Scan for the cell matching the given text and deliver its [X, Y] coordinate at center. 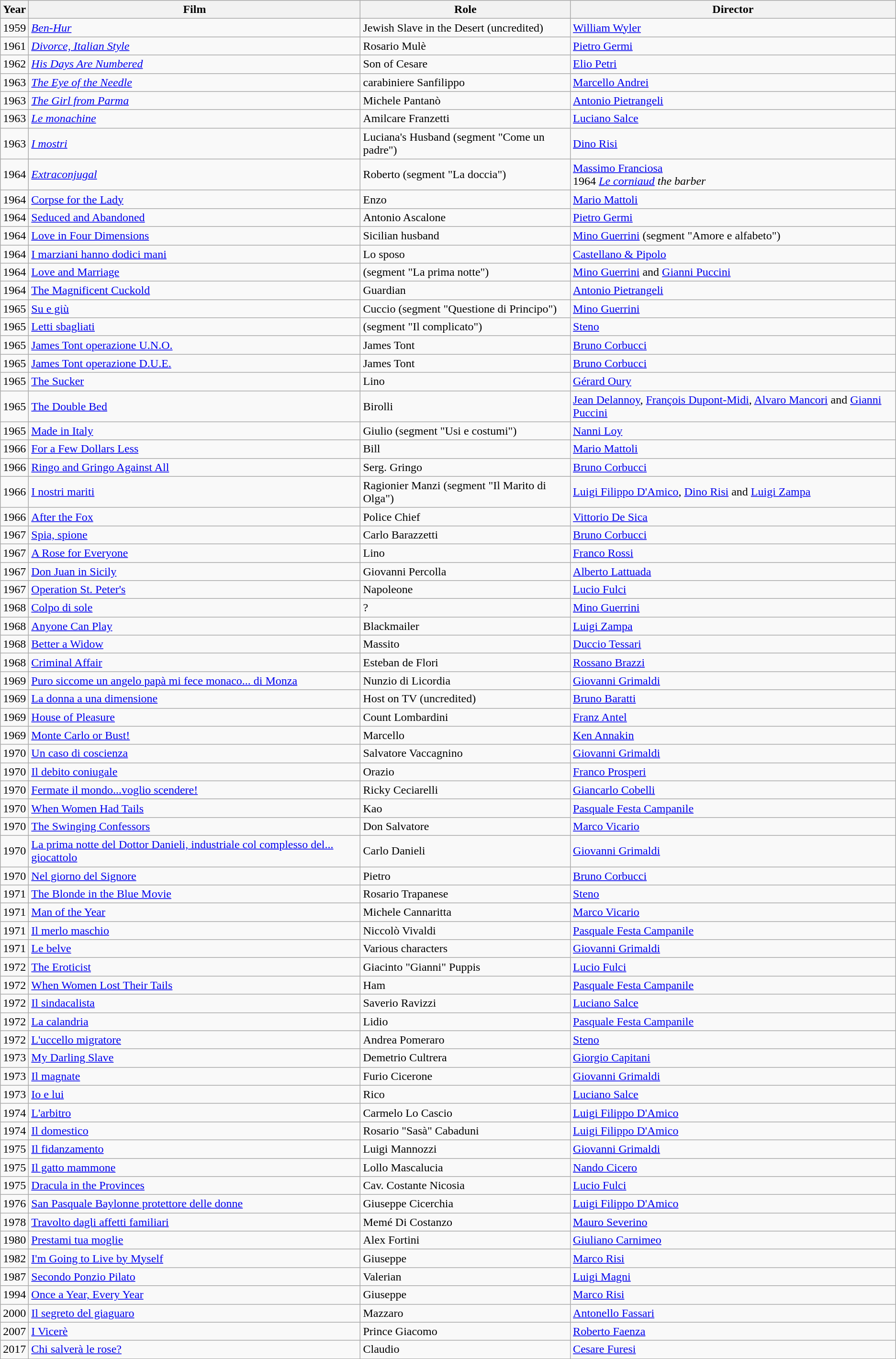
Andrea Pomeraro [465, 1040]
Le monachine [194, 119]
Lollo Mascalucia [465, 1168]
Ben-Hur [194, 28]
Alberto Lattuada [733, 571]
Nando Cicero [733, 1168]
For a Few Dollars Less [194, 449]
Luciana's Husband (segment "Come un padre") [465, 144]
My Darling Slave [194, 1058]
James Tont operazione D.U.E. [194, 363]
Mauro Severino [733, 1222]
Better a Widow [194, 644]
Saverio Ravizzi [465, 1003]
Franco Prosperi [733, 772]
Il fidanzamento [194, 1149]
The Blonde in the Blue Movie [194, 894]
Duccio Tessari [733, 644]
Letti sbagliati [194, 327]
Marcello Andrei [733, 82]
Criminal Affair [194, 663]
The Magnificent Cuckold [194, 291]
2017 [14, 1349]
Cesare Furesi [733, 1349]
Alex Fortini [465, 1240]
Il gatto mammone [194, 1168]
Amilcare Franzetti [465, 119]
Host on TV (uncredited) [465, 699]
Napoleone [465, 590]
Anyone Can Play [194, 626]
2000 [14, 1313]
Cav. Costante Nicosia [465, 1186]
1994 [14, 1295]
When Women Lost Their Tails [194, 985]
Michele Pantanò [465, 101]
1962 [14, 64]
Son of Cesare [465, 64]
The Double Bed [194, 406]
Il segreto del giaguaro [194, 1313]
Mino Guerrini and Gianni Puccini [733, 272]
Michele Cannaritta [465, 912]
I Vicerè [194, 1331]
I marziani hanno dodici mani [194, 254]
Bruno Baratti [733, 699]
Mino Guerrini (segment "Amore e alfabeto") [733, 236]
Jewish Slave in the Desert (uncredited) [465, 28]
Le belve [194, 949]
I mostri [194, 144]
Ham [465, 985]
Dracula in the Provinces [194, 1186]
Giulio (segment "Usi e costumi") [465, 431]
Monte Carlo or Bust! [194, 735]
Luigi Filippo D'Amico, Dino Risi and Luigi Zampa [733, 492]
Roberto (segment "La doccia") [465, 174]
Role [465, 10]
Various characters [465, 949]
Valerian [465, 1277]
L'arbitro [194, 1112]
1961 [14, 46]
Giuseppe Cicerchia [465, 1204]
Fermate il mondo...voglio scendere! [194, 790]
Ken Annakin [733, 735]
Enzo [465, 199]
Ragionier Manzi (segment "Il Marito di Olga") [465, 492]
Don Salvatore [465, 826]
Extraconjugal [194, 174]
Man of the Year [194, 912]
I'm Going to Live by Myself [194, 1258]
Il magnate [194, 1076]
Seduced and Abandoned [194, 217]
Gérard Oury [733, 382]
James Tont operazione U.N.O. [194, 345]
Don Juan in Sicily [194, 571]
Colpo di sole [194, 608]
Luigi Magni [733, 1277]
Love and Marriage [194, 272]
Carlo Danieli [465, 851]
Year [14, 10]
Roberto Faenza [733, 1331]
Franz Antel [733, 717]
Ringo and Gringo Against All [194, 467]
La calandria [194, 1022]
Spia, spione [194, 535]
La donna a una dimensione [194, 699]
Io e lui [194, 1094]
Director [733, 10]
When Women Had Tails [194, 808]
The Girl from Parma [194, 101]
Luigi Mannozzi [465, 1149]
Police Chief [465, 517]
Il domestico [194, 1131]
(segment "Il complicato") [465, 327]
Operation St. Peter's [194, 590]
Mazzaro [465, 1313]
Giuliano Carnimeo [733, 1240]
I nostri mariti [194, 492]
Cuccio (segment "Questione di Principo") [465, 309]
Un caso di coscienza [194, 753]
Franco Rossi [733, 553]
Massito [465, 644]
Carlo Barazzetti [465, 535]
Chi salverà le rose? [194, 1349]
Lo sposo [465, 254]
His Days Are Numbered [194, 64]
Rosario Trapanese [465, 894]
Divorce, Italian Style [194, 46]
Prince Giacomo [465, 1331]
Rossano Brazzi [733, 663]
Prestami tua moglie [194, 1240]
Pietro [465, 876]
Demetrio Cultrera [465, 1058]
Salvatore Vaccagnino [465, 753]
Blackmailer [465, 626]
Jean Delannoy, François Dupont-Midi, Alvaro Mancori and Gianni Puccini [733, 406]
Nanni Loy [733, 431]
Rosario "Sasà" Cabaduni [465, 1131]
Claudio [465, 1349]
(segment "La prima notte") [465, 272]
Birolli [465, 406]
Furio Cicerone [465, 1076]
Guardian [465, 291]
Secondo Ponzio Pilato [194, 1277]
Giancarlo Cobelli [733, 790]
Giovanni Percolla [465, 571]
The Eye of the Needle [194, 82]
A Rose for Everyone [194, 553]
1987 [14, 1277]
Nel giorno del Signore [194, 876]
Rico [465, 1094]
The Swinging Confessors [194, 826]
? [465, 608]
Count Lombardini [465, 717]
San Pasquale Baylonne protettore delle donne [194, 1204]
La prima notte del Dottor Danieli, industriale col complesso del... giocattolo [194, 851]
Il merlo maschio [194, 931]
Made in Italy [194, 431]
William Wyler [733, 28]
Nunzio di Licordia [465, 681]
Il sindacalista [194, 1003]
Castellano & Pipolo [733, 254]
The Eroticist [194, 967]
Memé Di Costanzo [465, 1222]
Ricky Ceciarelli [465, 790]
carabiniere Sanfilippo [465, 82]
Lidio [465, 1022]
1959 [14, 28]
Su e giù [194, 309]
The Sucker [194, 382]
Puro siccome un angelo papà mi fece monaco... di Monza [194, 681]
Marcello [465, 735]
Il debito coniugale [194, 772]
Luigi Zampa [733, 626]
Film [194, 10]
1982 [14, 1258]
Rosario Mulè [465, 46]
2007 [14, 1331]
Sicilian husband [465, 236]
Elio Petri [733, 64]
Bill [465, 449]
Giacinto "Gianni" Puppis [465, 967]
Love in Four Dimensions [194, 236]
Antonio Ascalone [465, 217]
Giorgio Capitani [733, 1058]
Carmelo Lo Cascio [465, 1112]
Once a Year, Every Year [194, 1295]
L'uccello migratore [194, 1040]
1980 [14, 1240]
Travolto dagli affetti familiari [194, 1222]
Corpse for the Lady [194, 199]
Massimo Franciosa1964 Le corniaud the barber [733, 174]
Kao [465, 808]
Niccolò Vivaldi [465, 931]
1976 [14, 1204]
Vittorio De Sica [733, 517]
Orazio [465, 772]
After the Fox [194, 517]
Serg. Gringo [465, 467]
Antonello Fassari [733, 1313]
House of Pleasure [194, 717]
Dino Risi [733, 144]
1978 [14, 1222]
Esteban de Flori [465, 663]
